Return (x, y) of the center of cell containing provided text 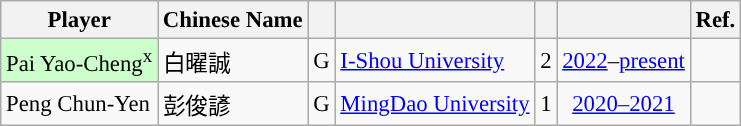
Chinese Name (233, 20)
MingDao University (435, 104)
Player (80, 20)
2022–present (624, 61)
2020–2021 (624, 104)
白曜誠 (233, 61)
Ref. (715, 20)
2 (546, 61)
彭俊諺 (233, 104)
1 (546, 104)
Pai Yao-Chengx (80, 61)
Peng Chun-Yen (80, 104)
I-Shou University (435, 61)
